Provide the [X, Y] coordinate of the cell's center where the given text is located.  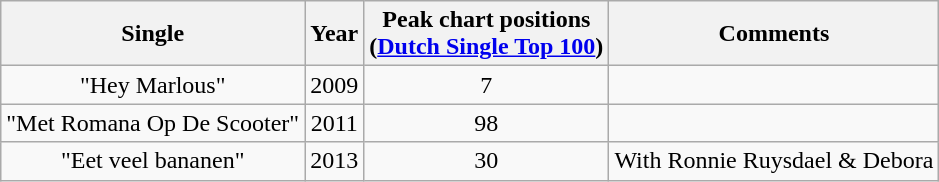
Single [153, 34]
"Met Romana Op De Scooter" [153, 123]
2013 [334, 161]
2011 [334, 123]
7 [486, 85]
Comments [774, 34]
"Hey Marlous" [153, 85]
98 [486, 123]
With Ronnie Ruysdael & Debora [774, 161]
Year [334, 34]
30 [486, 161]
2009 [334, 85]
"Eet veel bananen" [153, 161]
Peak chart positions (Dutch Single Top 100) [486, 34]
